Capture the cell that displays the provided text and extract its [x, y] central coordinate. 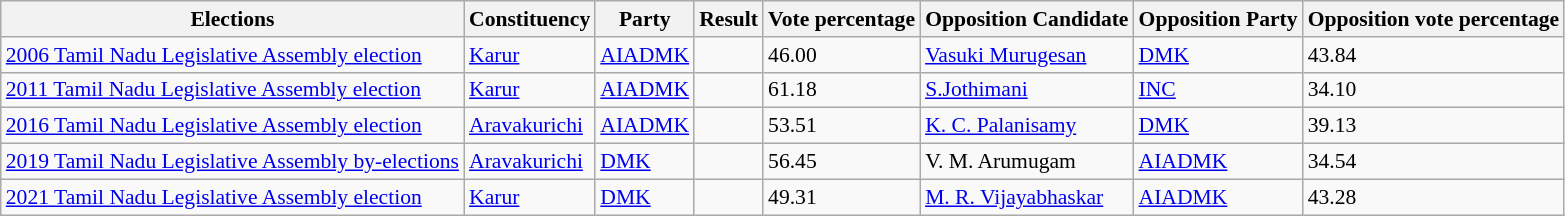
39.13 [1434, 126]
43.28 [1434, 197]
Opposition Candidate [1026, 19]
34.10 [1434, 90]
Party [644, 19]
S.Jothimani [1026, 90]
INC [1218, 90]
2006 Tamil Nadu Legislative Assembly election [232, 55]
M. R. Vijayabhaskar [1026, 197]
2021 Tamil Nadu Legislative Assembly election [232, 197]
Result [728, 19]
61.18 [842, 90]
43.84 [1434, 55]
34.54 [1434, 162]
2016 Tamil Nadu Legislative Assembly election [232, 126]
Opposition vote percentage [1434, 19]
49.31 [842, 197]
Elections [232, 19]
V. M. Arumugam [1026, 162]
53.51 [842, 126]
2019 Tamil Nadu Legislative Assembly by-elections [232, 162]
Opposition Party [1218, 19]
56.45 [842, 162]
K. C. Palanisamy [1026, 126]
Vasuki Murugesan [1026, 55]
Constituency [530, 19]
46.00 [842, 55]
2011 Tamil Nadu Legislative Assembly election [232, 90]
Vote percentage [842, 19]
